For the text-containing cell, return its midpoint in (x, y) coordinate format. 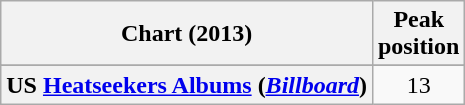
Chart (2013) (187, 34)
US Heatseekers Albums (Billboard) (187, 85)
13 (418, 85)
Peak position (418, 34)
